Determine the [x, y] coordinate at the center of the cell enclosing the given text.  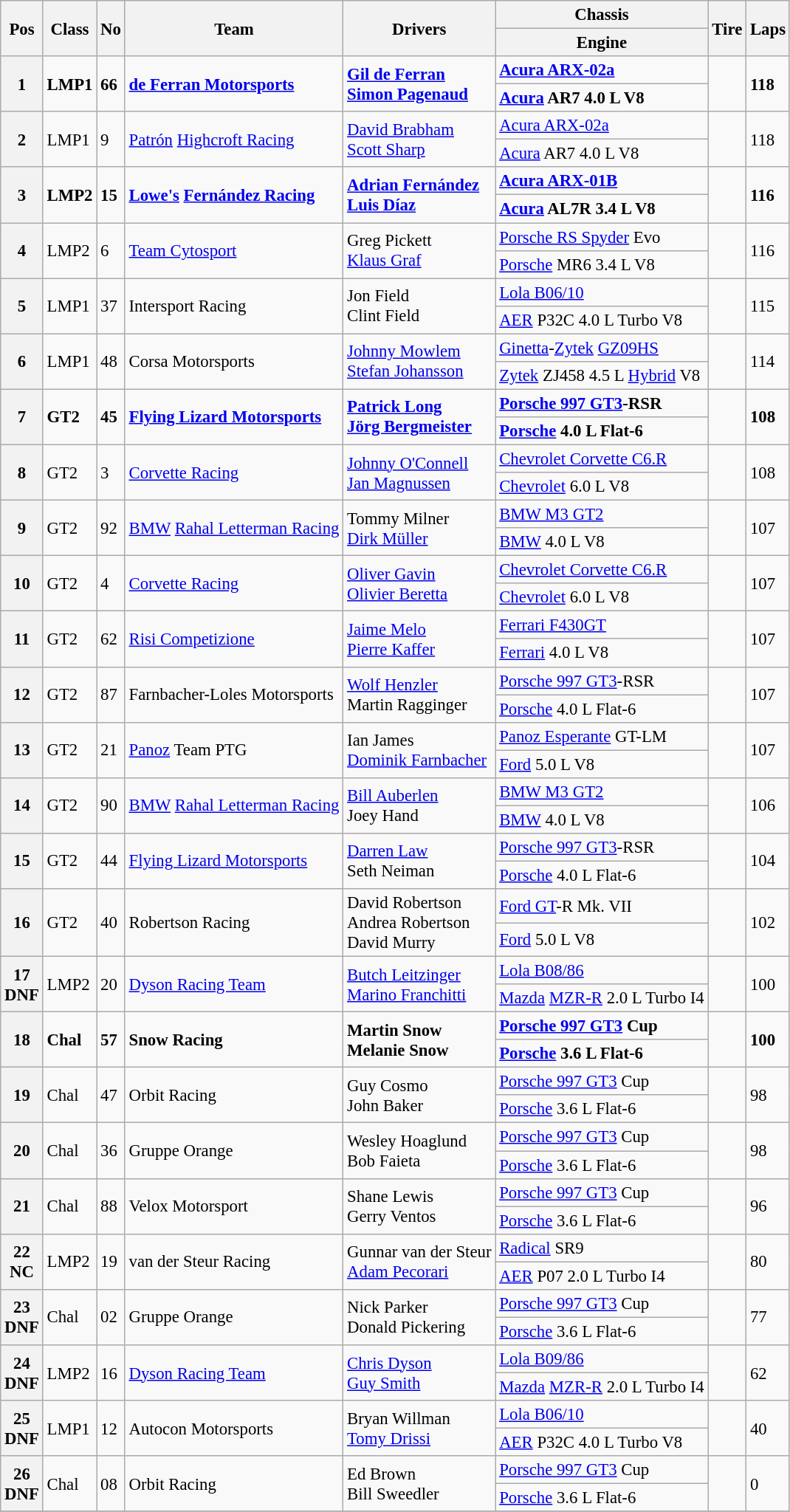
0 [768, 1484]
Intersport Racing [234, 306]
115 [768, 306]
Lola B08/86 [602, 971]
Patrón Highcroft Racing [234, 139]
David Robertson Andrea Robertson David Murry [419, 923]
02 [111, 1317]
Guy Cosmo John Baker [419, 1096]
Pos [22, 28]
22NC [22, 1261]
2 [22, 139]
36 [111, 1150]
92 [111, 529]
Bryan Willman Tomy Drissi [419, 1428]
Tommy Milner Dirk Müller [419, 529]
24DNF [22, 1373]
Autocon Motorsports [234, 1428]
Gil de Ferran Simon Pagenaud [419, 84]
Laps [768, 28]
5 [22, 306]
7 [22, 416]
de Ferran Motorsports [234, 84]
77 [768, 1317]
Corsa Motorsports [234, 362]
106 [768, 806]
Tire [727, 28]
Jaime Melo Pierre Kaffer [419, 639]
102 [768, 923]
Greg Pickett Klaus Graf [419, 251]
Butch Leitzinger Marino Franchitti [419, 985]
Acura ARX-01B [602, 181]
Team [234, 28]
Patrick Long Jörg Bergmeister [419, 416]
14 [22, 806]
57 [111, 1039]
13 [22, 750]
Gunnar van der Steur Adam Pecorari [419, 1261]
Ferrari F430GT [602, 625]
No [111, 28]
45 [111, 416]
Johnny O'Connell Jan Magnussen [419, 472]
Jon Field Clint Field [419, 306]
Lola B09/86 [602, 1359]
90 [111, 806]
Bill Auberlen Joey Hand [419, 806]
Class [69, 28]
David Brabham Scott Sharp [419, 139]
96 [768, 1206]
Ed Brown Bill Sweedler [419, 1484]
Engine [602, 43]
23DNF [22, 1317]
Panoz Esperante GT-LM [602, 736]
47 [111, 1096]
87 [111, 694]
10 [22, 583]
AER P07 2.0 L Turbo I4 [602, 1276]
Oliver Gavin Olivier Beretta [419, 583]
Johnny Mowlem Stefan Johansson [419, 362]
Drivers [419, 28]
104 [768, 861]
Snow Racing [234, 1039]
Shane Lewis Gerry Ventos [419, 1206]
Martin Snow Melanie Snow [419, 1039]
66 [111, 84]
Zytek ZJ458 4.5 L Hybrid V8 [602, 376]
114 [768, 362]
Ferrari 4.0 L V8 [602, 653]
Porsche MR6 3.4 L V8 [602, 264]
Darren Law Seth Neiman [419, 861]
Velox Motorsport [234, 1206]
Risi Competizione [234, 639]
Ford GT-R Mk. VII [602, 906]
88 [111, 1206]
Adrian Fernández Luis Díaz [419, 195]
van der Steur Racing [234, 1261]
Wesley Hoaglund Bob Faieta [419, 1150]
08 [111, 1484]
Nick Parker Donald Pickering [419, 1317]
44 [111, 861]
Acura AL7R 3.4 L V8 [602, 209]
18 [22, 1039]
Panoz Team PTG [234, 750]
Wolf Henzler Martin Ragginger [419, 694]
48 [111, 362]
1 [22, 84]
37 [111, 306]
Ginetta-Zytek GZ09HS [602, 348]
Team Cytosport [234, 251]
11 [22, 639]
Farnbacher-Loles Motorsports [234, 694]
8 [22, 472]
Lowe's Fernández Racing [234, 195]
Chris Dyson Guy Smith [419, 1373]
Porsche RS Spyder Evo [602, 237]
25DNF [22, 1428]
17DNF [22, 985]
Robertson Racing [234, 923]
Chassis [602, 15]
Radical SR9 [602, 1248]
26DNF [22, 1484]
Ian James Dominik Farnbacher [419, 750]
80 [768, 1261]
